For the text-containing cell, return its midpoint in (x, y) coordinate format. 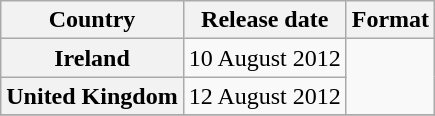
Release date (264, 20)
Country (92, 20)
12 August 2012 (264, 96)
Format (390, 20)
Ireland (92, 58)
United Kingdom (92, 96)
10 August 2012 (264, 58)
